For the text-containing cell, return its midpoint in (x, y) coordinate format. 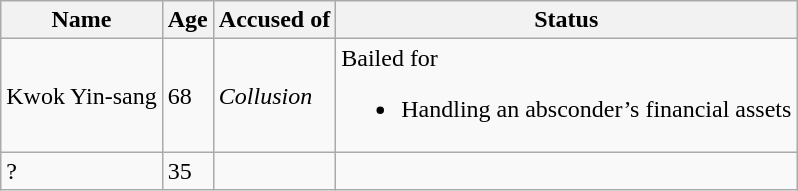
? (82, 171)
Bailed forHandling an absconder’s financial assets (566, 96)
Kwok Yin-sang (82, 96)
Collusion (274, 96)
35 (188, 171)
68 (188, 96)
Status (566, 20)
Accused of (274, 20)
Age (188, 20)
Name (82, 20)
